For the text-containing cell, return its midpoint in [x, y] coordinate format. 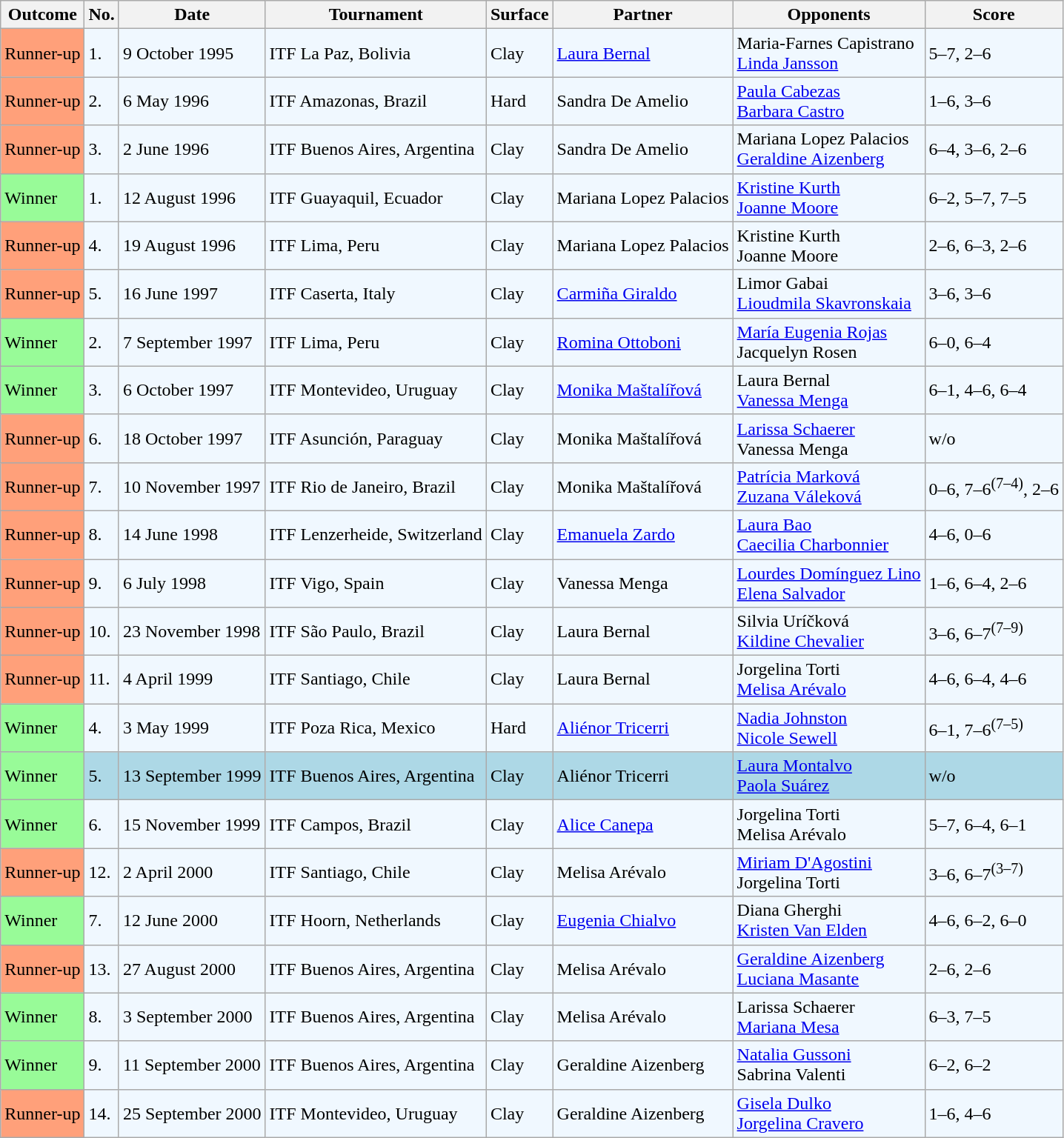
Nadia Johnston Nicole Sewell [828, 728]
Outcome [43, 15]
Laura Bao Caecilia Charbonnier [828, 535]
Larissa Schaerer Mariana Mesa [828, 1016]
12. [102, 873]
12 June 2000 [192, 920]
Paula Cabezas Barbara Castro [828, 101]
ITF Poza Rica, Mexico [376, 728]
6–3, 7–5 [994, 1016]
15 November 1999 [192, 824]
Vanessa Menga [643, 582]
Gisela Dulko Jorgelina Cravero [828, 1113]
Eugenia Chialvo [643, 920]
11 September 2000 [192, 1065]
25 September 2000 [192, 1113]
ITF Asunción, Paraguay [376, 439]
6–1, 4–6, 6–4 [994, 390]
14 June 1998 [192, 535]
Patrícia Marková Zuzana Váleková [828, 486]
7 September 1997 [192, 342]
Romina Ottoboni [643, 342]
4–6, 6–2, 6–0 [994, 920]
Alice Canepa [643, 824]
Date [192, 15]
6–1, 7–6(7–5) [994, 728]
ITF Caserta, Italy [376, 293]
1–6, 3–6 [994, 101]
3–6, 3–6 [994, 293]
4–6, 0–6 [994, 535]
ITF Lenzerheide, Switzerland [376, 535]
Laura Montalvo Paola Suárez [828, 776]
Opponents [828, 15]
María Eugenia Rojas Jacquelyn Rosen [828, 342]
10. [102, 631]
ITF Campos, Brazil [376, 824]
19 August 1996 [192, 246]
No. [102, 15]
Surface [519, 15]
ITF Vigo, Spain [376, 582]
13 September 1999 [192, 776]
6 October 1997 [192, 390]
3 May 1999 [192, 728]
1–6, 4–6 [994, 1113]
ITF Amazonas, Brazil [376, 101]
6–2, 5–7, 7–5 [994, 197]
ITF Hoorn, Netherlands [376, 920]
18 October 1997 [192, 439]
Emanuela Zardo [643, 535]
3 September 2000 [192, 1016]
9 October 1995 [192, 53]
ITF La Paz, Bolivia [376, 53]
10 November 1997 [192, 486]
16 June 1997 [192, 293]
Partner [643, 15]
6–4, 3–6, 2–6 [994, 150]
Larissa Schaerer Vanessa Menga [828, 439]
5–7, 2–6 [994, 53]
1–6, 6–4, 2–6 [994, 582]
Silvia Uríčková Kildine Chevalier [828, 631]
Score [994, 15]
ITF Guayaquil, Ecuador [376, 197]
ITF Rio de Janeiro, Brazil [376, 486]
Tournament [376, 15]
14. [102, 1113]
4 April 1999 [192, 680]
5–7, 6–4, 6–1 [994, 824]
ITF São Paulo, Brazil [376, 631]
0–6, 7–6(7–4), 2–6 [994, 486]
2 June 1996 [192, 150]
3–6, 6–7(3–7) [994, 873]
Miriam D'Agostini Jorgelina Torti [828, 873]
Geraldine Aizenberg Luciana Masante [828, 969]
6–0, 6–4 [994, 342]
27 August 2000 [192, 969]
23 November 1998 [192, 631]
Natalia Gussoni Sabrina Valenti [828, 1065]
2–6, 6–3, 2–6 [994, 246]
12 August 1996 [192, 197]
3–6, 6–7(7–9) [994, 631]
6 July 1998 [192, 582]
Laura Bernal Vanessa Menga [828, 390]
Carmiña Giraldo [643, 293]
2 April 2000 [192, 873]
Mariana Lopez Palacios Geraldine Aizenberg [828, 150]
Maria-Farnes Capistrano Linda Jansson [828, 53]
Lourdes Domínguez Lino Elena Salvador [828, 582]
6 May 1996 [192, 101]
6–2, 6–2 [994, 1065]
Diana Gherghi Kristen Van Elden [828, 920]
4–6, 6–4, 4–6 [994, 680]
11. [102, 680]
2–6, 2–6 [994, 969]
Limor Gabai Lioudmila Skavronskaia [828, 293]
13. [102, 969]
